For the text-containing cell, return its midpoint in [x, y] coordinate format. 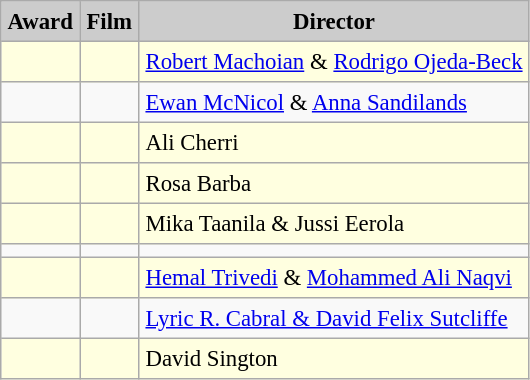
Ewan McNicol & Anna Sandilands [334, 102]
Award [40, 21]
Hemal Trivedi & Mohammed Ali Naqvi [334, 277]
Film [110, 21]
Lyric R. Cabral & David Felix Sutcliffe [334, 318]
Mika Taanila & Jussi Eerola [334, 223]
Ali Cherri [334, 142]
David Sington [334, 358]
Director [334, 21]
Robert Machoian & Rodrigo Ojeda-Beck [334, 61]
Rosa Barba [334, 183]
